Return the (X, Y) coordinate for the center point of the cell that contains the specified text.  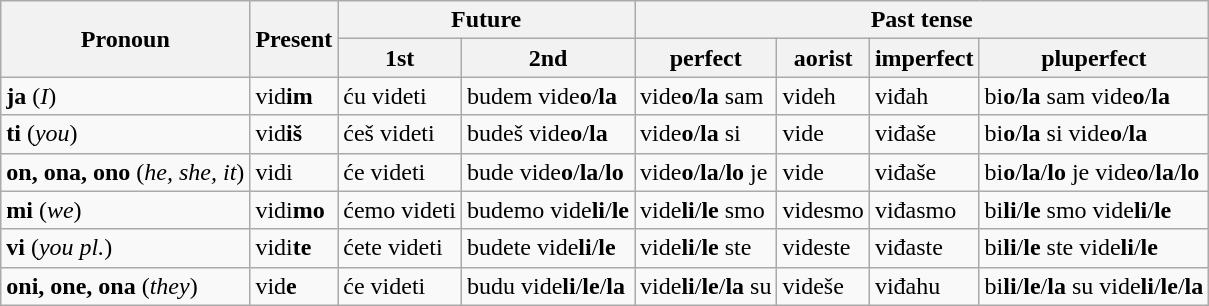
imperfect (924, 58)
bio/la/lo je video/la/lo (1094, 172)
ćete videti (400, 248)
Past tense (922, 20)
perfect (706, 58)
video/la si (706, 134)
pluperfect (1094, 58)
videli/le ste (706, 248)
Present (294, 39)
vidiš (294, 134)
bili/le/la su videli/le/la (1094, 286)
videli/le smo (706, 210)
budu videli/le/la (548, 286)
videh (823, 96)
bude video/la/lo (548, 172)
viđaste (924, 248)
videste (823, 248)
oni, one, ona (they) (126, 286)
bio/la sam video/la (1094, 96)
budem video/la (548, 96)
ću videti (400, 96)
budete videli/le (548, 248)
Pronoun (126, 39)
viđasmo (924, 210)
vidi (294, 172)
ja (I) (126, 96)
bio/la si video/la (1094, 134)
vidite (294, 248)
budemo videli/le (548, 210)
on, ona, ono (he, she, it) (126, 172)
viđahu (924, 286)
videli/le/la su (706, 286)
video/la/lo je (706, 172)
ćemo videti (400, 210)
bili/le ste videli/le (1094, 248)
2nd (548, 58)
bili/le smo videli/le (1094, 210)
vi (you pl.) (126, 248)
budeš video/la (548, 134)
1st (400, 58)
video/la sam (706, 96)
Future (486, 20)
ćeš videti (400, 134)
vidimo (294, 210)
vidim (294, 96)
aorist (823, 58)
viđah (924, 96)
ti (you) (126, 134)
videsmo (823, 210)
videše (823, 286)
mi (we) (126, 210)
